Return the [X, Y] coordinate for the center point of the cell that contains the specified text.  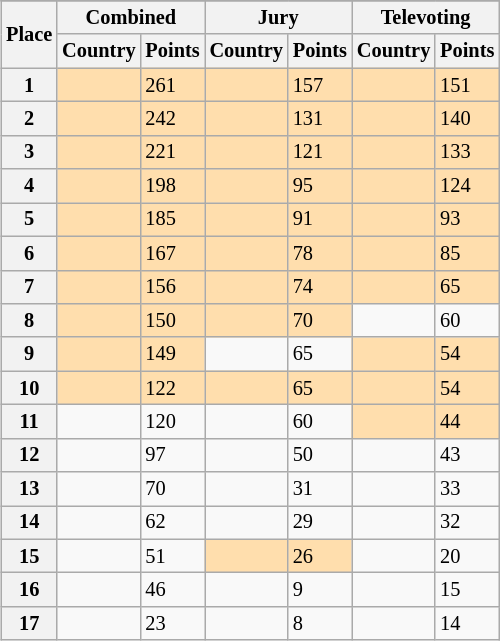
7 [29, 287]
17 [29, 624]
150 [172, 321]
29 [320, 523]
122 [172, 388]
120 [172, 422]
Place [29, 34]
97 [172, 455]
4 [29, 186]
6 [29, 253]
44 [467, 422]
16 [29, 590]
Televoting [426, 18]
85 [467, 253]
151 [467, 85]
43 [467, 455]
131 [320, 119]
121 [320, 152]
74 [320, 287]
2 [29, 119]
140 [467, 119]
124 [467, 186]
221 [172, 152]
23 [172, 624]
46 [172, 590]
13 [29, 489]
167 [172, 253]
62 [172, 523]
133 [467, 152]
261 [172, 85]
12 [29, 455]
50 [320, 455]
20 [467, 556]
5 [29, 220]
10 [29, 388]
95 [320, 186]
93 [467, 220]
185 [172, 220]
242 [172, 119]
Jury [278, 18]
51 [172, 556]
3 [29, 152]
91 [320, 220]
Combined [130, 18]
78 [320, 253]
198 [172, 186]
149 [172, 354]
32 [467, 523]
33 [467, 489]
156 [172, 287]
1 [29, 85]
157 [320, 85]
26 [320, 556]
11 [29, 422]
31 [320, 489]
